Extract the (X, Y) coordinate from the center of the cell holding the provided text.  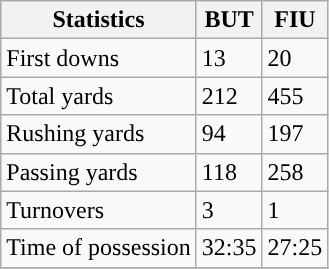
20 (295, 58)
BUT (229, 20)
197 (295, 134)
FIU (295, 20)
Passing yards (99, 172)
Turnovers (99, 210)
Rushing yards (99, 134)
212 (229, 96)
94 (229, 134)
118 (229, 172)
Total yards (99, 96)
455 (295, 96)
1 (295, 210)
Time of possession (99, 248)
13 (229, 58)
32:35 (229, 248)
258 (295, 172)
First downs (99, 58)
27:25 (295, 248)
Statistics (99, 20)
3 (229, 210)
